Capture the cell that displays the provided text and extract its (X, Y) central coordinate. 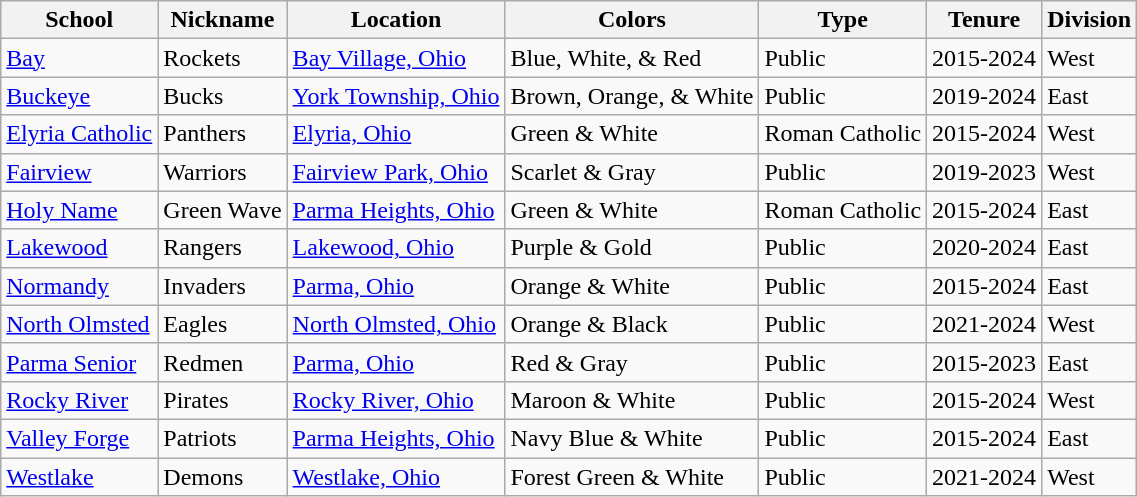
Fairview Park, Ohio (396, 172)
Brown, Orange, & White (632, 96)
Parma Senior (80, 362)
Rangers (222, 248)
North Olmsted (80, 324)
Lakewood, Ohio (396, 248)
Elyria, Ohio (396, 134)
Pirates (222, 400)
Westlake, Ohio (396, 477)
2019-2024 (984, 96)
Forest Green & White (632, 477)
2019-2023 (984, 172)
Normandy (80, 286)
2020-2024 (984, 248)
Rocky River (80, 400)
Navy Blue & White (632, 438)
Demons (222, 477)
Red & Gray (632, 362)
2015-2023 (984, 362)
Redmen (222, 362)
Tenure (984, 20)
Type (843, 20)
Fairview (80, 172)
Warriors (222, 172)
Scarlet & Gray (632, 172)
Lakewood (80, 248)
Location (396, 20)
Rocky River, Ohio (396, 400)
Buckeye (80, 96)
Nickname (222, 20)
York Township, Ohio (396, 96)
Blue, White, & Red (632, 58)
Colors (632, 20)
Maroon & White (632, 400)
Orange & White (632, 286)
Elyria Catholic (80, 134)
Orange & Black (632, 324)
School (80, 20)
North Olmsted, Ohio (396, 324)
Westlake (80, 477)
Patriots (222, 438)
Eagles (222, 324)
Bay Village, Ohio (396, 58)
Invaders (222, 286)
Panthers (222, 134)
Bucks (222, 96)
Rockets (222, 58)
Valley Forge (80, 438)
Holy Name (80, 210)
Purple & Gold (632, 248)
Bay (80, 58)
Division (1090, 20)
Green Wave (222, 210)
